Extract the [X, Y] coordinate from the center of the cell holding the provided text.  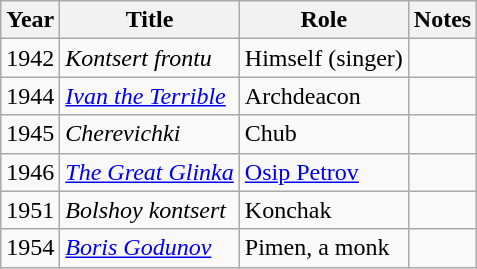
Osip Petrov [324, 172]
Year [30, 20]
Kontsert frontu [150, 58]
Cherevichki [150, 134]
Himself (singer) [324, 58]
Role [324, 20]
1945 [30, 134]
Notes [442, 20]
Pimen, a monk [324, 248]
Konchak [324, 210]
Archdeacon [324, 96]
1954 [30, 248]
1951 [30, 210]
1946 [30, 172]
1944 [30, 96]
The Great Glinka [150, 172]
1942 [30, 58]
Ivan the Terrible [150, 96]
Chub [324, 134]
Boris Godunov [150, 248]
Title [150, 20]
Bolshoy kontsert [150, 210]
